Determine the (x, y) coordinate at the center of the cell enclosing the given text.  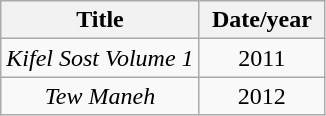
2012 (262, 96)
Title (100, 20)
Tew Maneh (100, 96)
Date/year (262, 20)
2011 (262, 58)
Kifel Sost Volume 1 (100, 58)
